Search for the cell housing the specified text and yield its [x, y] center coordinate. 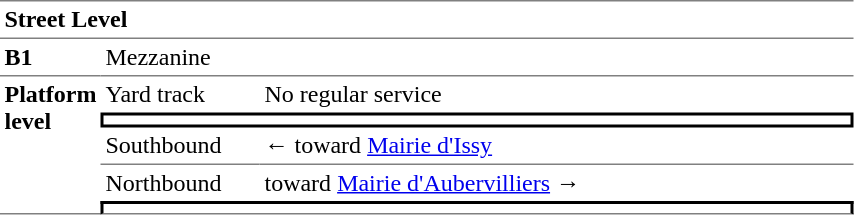
Northbound [180, 183]
No regular service [557, 94]
← toward Mairie d'Issy [557, 147]
toward Mairie d'Aubervilliers → [557, 183]
Platform level [50, 145]
B1 [50, 58]
Mezzanine [478, 58]
Street Level [427, 20]
Southbound [180, 147]
Yard track [180, 94]
